Scan for the cell matching the given text and deliver its [x, y] coordinate at center. 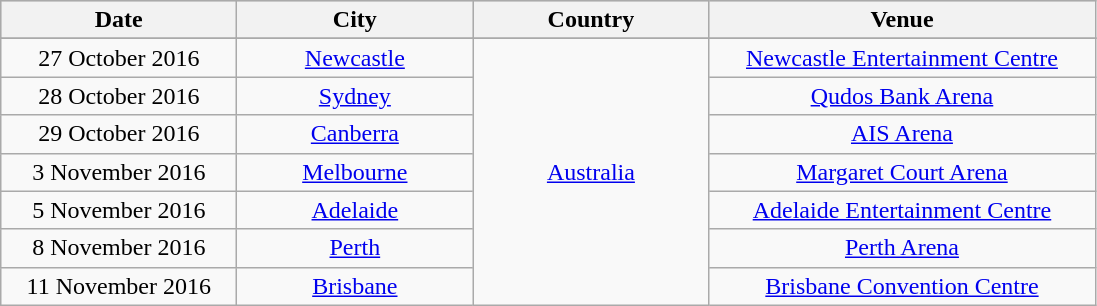
AIS Arena [902, 134]
Venue [902, 20]
City [355, 20]
Newcastle Entertainment Centre [902, 58]
Perth Arena [902, 248]
Perth [355, 248]
Sydney [355, 96]
Adelaide [355, 210]
29 October 2016 [119, 134]
5 November 2016 [119, 210]
Melbourne [355, 172]
Canberra [355, 134]
Margaret Court Arena [902, 172]
Country [591, 20]
Brisbane Convention Centre [902, 286]
Date [119, 20]
27 October 2016 [119, 58]
Newcastle [355, 58]
Brisbane [355, 286]
3 November 2016 [119, 172]
Adelaide Entertainment Centre [902, 210]
Qudos Bank Arena [902, 96]
8 November 2016 [119, 248]
Australia [591, 172]
28 October 2016 [119, 96]
11 November 2016 [119, 286]
